Capture the cell that displays the provided text and extract its (x, y) central coordinate. 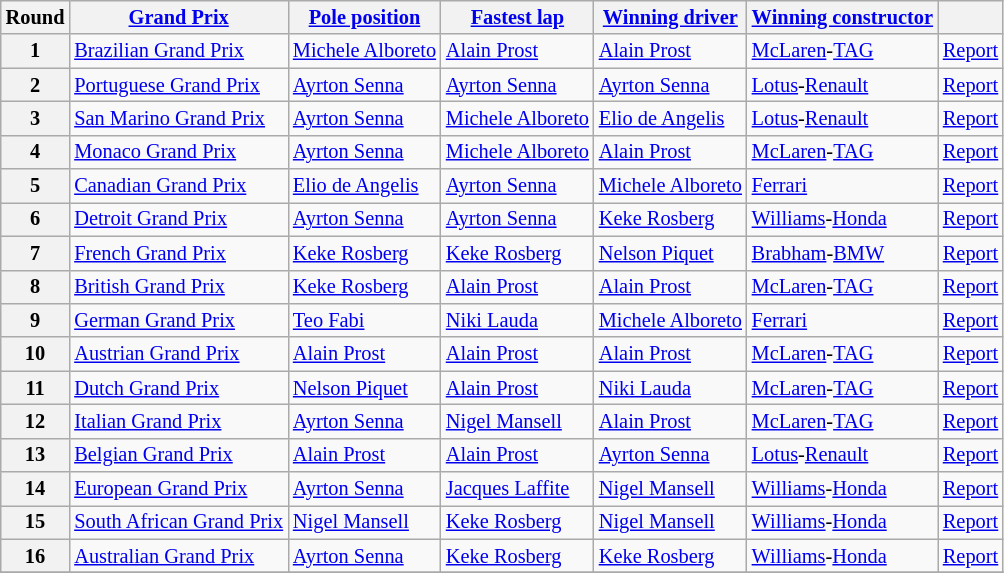
8 (36, 287)
Teo Fabi (364, 320)
11 (36, 388)
Monaco Grand Prix (178, 152)
10 (36, 354)
12 (36, 421)
2 (36, 85)
Winning driver (670, 17)
Austrian Grand Prix (178, 354)
Brabham-BMW (842, 253)
Italian Grand Prix (178, 421)
Pole position (364, 17)
British Grand Prix (178, 287)
Detroit Grand Prix (178, 219)
9 (36, 320)
1 (36, 51)
Canadian Grand Prix (178, 186)
European Grand Prix (178, 489)
4 (36, 152)
French Grand Prix (178, 253)
San Marino Grand Prix (178, 118)
6 (36, 219)
Portuguese Grand Prix (178, 85)
Grand Prix (178, 17)
3 (36, 118)
Winning constructor (842, 17)
Round (36, 17)
German Grand Prix (178, 320)
South African Grand Prix (178, 522)
Australian Grand Prix (178, 556)
Brazilian Grand Prix (178, 51)
Dutch Grand Prix (178, 388)
15 (36, 522)
14 (36, 489)
5 (36, 186)
13 (36, 455)
Fastest lap (518, 17)
7 (36, 253)
16 (36, 556)
Belgian Grand Prix (178, 455)
Jacques Laffite (518, 489)
